Provide the [X, Y] coordinate of the cell's center where the given text is located.  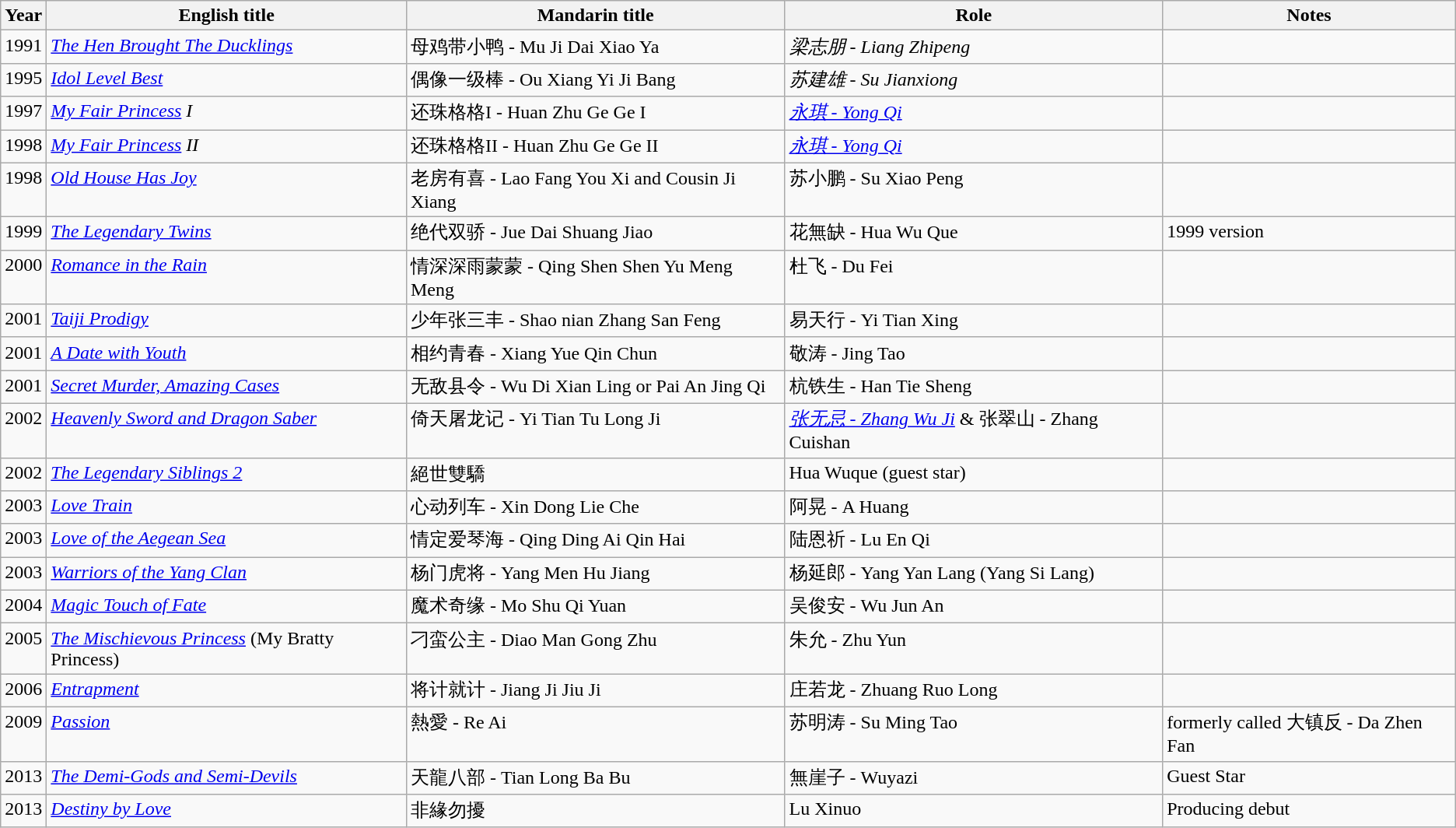
Year [23, 16]
偶像一级棒 - Ou Xiang Yi Ji Bang [596, 79]
2004 [23, 607]
张无忌 - Zhang Wu Ji & 张翠山 - Zhang Cuishan [974, 430]
English title [227, 16]
敬涛 - Jing Tao [974, 353]
Role [974, 16]
还珠格格II - Huan Zhu Ge Ge II [596, 146]
1997 [23, 114]
Entrapment [227, 691]
非緣勿擾 [596, 811]
Love of the Aegean Sea [227, 540]
Magic Touch of Fate [227, 607]
情定爱琴海 - Qing Ding Ai Qin Hai [596, 540]
Warriors of the Yang Clan [227, 574]
梁志朋 - Liang Zhipeng [974, 47]
My Fair Princess II [227, 146]
母鸡带小鸭 - Mu Ji Dai Xiao Ya [596, 47]
2000 [23, 277]
情深深雨蒙蒙 - Qing Shen Shen Yu Meng Meng [596, 277]
Hua Wuque (guest star) [974, 475]
My Fair Princess I [227, 114]
Taiji Prodigy [227, 321]
杨门虎将 - Yang Men Hu Jiang [596, 574]
杭铁生 - Han Tie Sheng [974, 388]
The Mischievous Princess (My Bratty Princess) [227, 649]
The Hen Brought The Ducklings [227, 47]
杨延郎 - Yang Yan Lang (Yang Si Lang) [974, 574]
1999 [23, 233]
Producing debut [1310, 811]
倚天屠龙记 - Yi Tian Tu Long Ji [596, 430]
陆恩祈 - Lu En Qi [974, 540]
阿晃 - A Huang [974, 507]
老房有喜 - Lao Fang You Xi and Cousin Ji Xiang [596, 190]
无敌县令 - Wu Di Xian Ling or Pai An Jing Qi [596, 388]
苏明涛 - Su Ming Tao [974, 734]
苏建雄 - Su Jianxiong [974, 79]
熱愛 - Re Ai [596, 734]
1991 [23, 47]
刁蛮公主 - Diao Man Gong Zhu [596, 649]
2005 [23, 649]
苏小鹏 - Su Xiao Peng [974, 190]
無崖子 - Wuyazi [974, 778]
Mandarin title [596, 16]
The Demi-Gods and Semi-Devils [227, 778]
Love Train [227, 507]
心动列车 - Xin Dong Lie Che [596, 507]
还珠格格I - Huan Zhu Ge Ge I [596, 114]
Guest Star [1310, 778]
Romance in the Rain [227, 277]
庄若龙 - Zhuang Ruo Long [974, 691]
Idol Level Best [227, 79]
Passion [227, 734]
絕世雙驕 [596, 475]
朱允 - Zhu Yun [974, 649]
A Date with Youth [227, 353]
天龍八部 - Tian Long Ba Bu [596, 778]
1995 [23, 79]
Lu Xinuo [974, 811]
2009 [23, 734]
Heavenly Sword and Dragon Saber [227, 430]
The Legendary Siblings 2 [227, 475]
The Legendary Twins [227, 233]
formerly called 大镇反 - Da Zhen Fan [1310, 734]
Secret Murder, Amazing Cases [227, 388]
杜飞 - Du Fei [974, 277]
魔术奇缘 - Mo Shu Qi Yuan [596, 607]
Destiny by Love [227, 811]
1999 version [1310, 233]
Notes [1310, 16]
绝代双骄 - Jue Dai Shuang Jiao [596, 233]
少年张三丰 - Shao nian Zhang San Feng [596, 321]
花無缺 - Hua Wu Que [974, 233]
易天行 - Yi Tian Xing [974, 321]
2006 [23, 691]
Old House Has Joy [227, 190]
将计就计 - Jiang Ji Jiu Ji [596, 691]
吴俊安 - Wu Jun An [974, 607]
相约青春 - Xiang Yue Qin Chun [596, 353]
